Identify which cell holds the provided text, then report its (x, y) central coordinate. 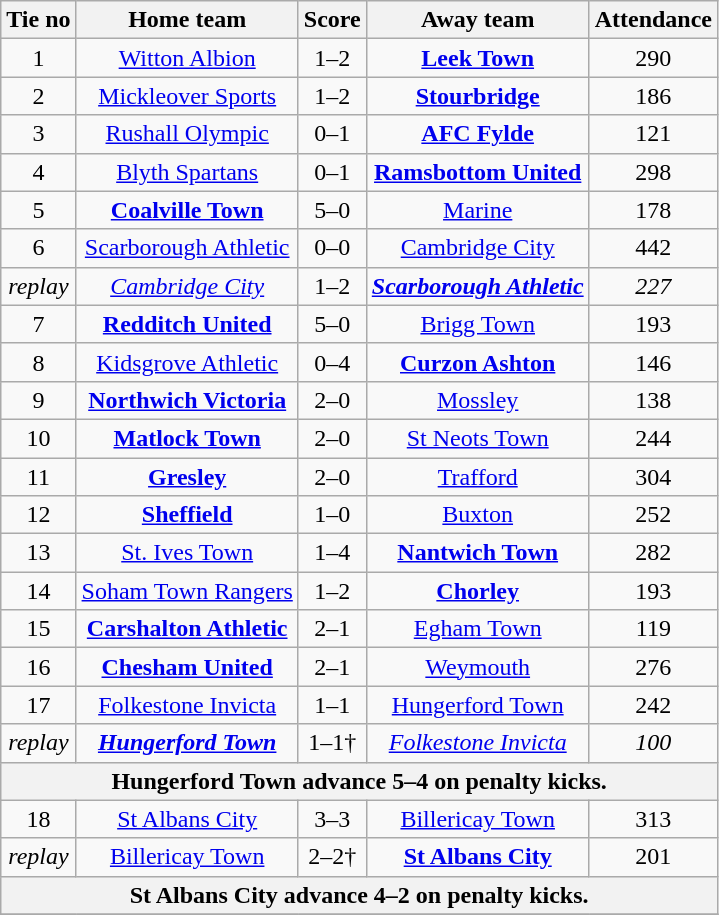
7 (38, 324)
282 (653, 553)
138 (653, 400)
4 (38, 172)
St. Ives Town (187, 553)
13 (38, 553)
Carshalton Athletic (187, 629)
Tie no (38, 20)
Nantwich Town (478, 553)
Score (332, 20)
1–1† (332, 743)
Redditch United (187, 324)
Mossley (478, 400)
Hungerford Town advance 5–4 on penalty kicks. (360, 781)
119 (653, 629)
Buxton (478, 515)
1–1 (332, 705)
201 (653, 857)
Marine (478, 210)
AFC Fylde (478, 134)
Blyth Spartans (187, 172)
16 (38, 667)
2–2† (332, 857)
Curzon Ashton (478, 362)
Coalville Town (187, 210)
442 (653, 248)
Leek Town (478, 58)
Ramsbottom United (478, 172)
17 (38, 705)
Brigg Town (478, 324)
9 (38, 400)
Chesham United (187, 667)
242 (653, 705)
121 (653, 134)
276 (653, 667)
12 (38, 515)
Egham Town (478, 629)
186 (653, 96)
Trafford (478, 477)
Sheffield (187, 515)
11 (38, 477)
Stourbridge (478, 96)
Witton Albion (187, 58)
8 (38, 362)
Mickleover Sports (187, 96)
2 (38, 96)
178 (653, 210)
Chorley (478, 591)
252 (653, 515)
Northwich Victoria (187, 400)
5 (38, 210)
0–0 (332, 248)
0–4 (332, 362)
St Neots Town (478, 438)
Matlock Town (187, 438)
Attendance (653, 20)
14 (38, 591)
Weymouth (478, 667)
Away team (478, 20)
1–4 (332, 553)
290 (653, 58)
146 (653, 362)
227 (653, 286)
100 (653, 743)
18 (38, 819)
Kidsgrove Athletic (187, 362)
10 (38, 438)
304 (653, 477)
St Albans City advance 4–2 on penalty kicks. (360, 895)
Rushall Olympic (187, 134)
313 (653, 819)
1 (38, 58)
6 (38, 248)
Home team (187, 20)
Soham Town Rangers (187, 591)
3–3 (332, 819)
Gresley (187, 477)
244 (653, 438)
1–0 (332, 515)
3 (38, 134)
298 (653, 172)
15 (38, 629)
